Detect which cell encompasses the target text, then output its (x, y) center coordinate. 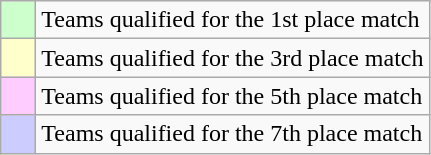
Teams qualified for the 3rd place match (232, 58)
Teams qualified for the 1st place match (232, 20)
Teams qualified for the 7th place match (232, 134)
Teams qualified for the 5th place match (232, 96)
